Return the [x, y] coordinate for the center point of the cell that contains the specified text.  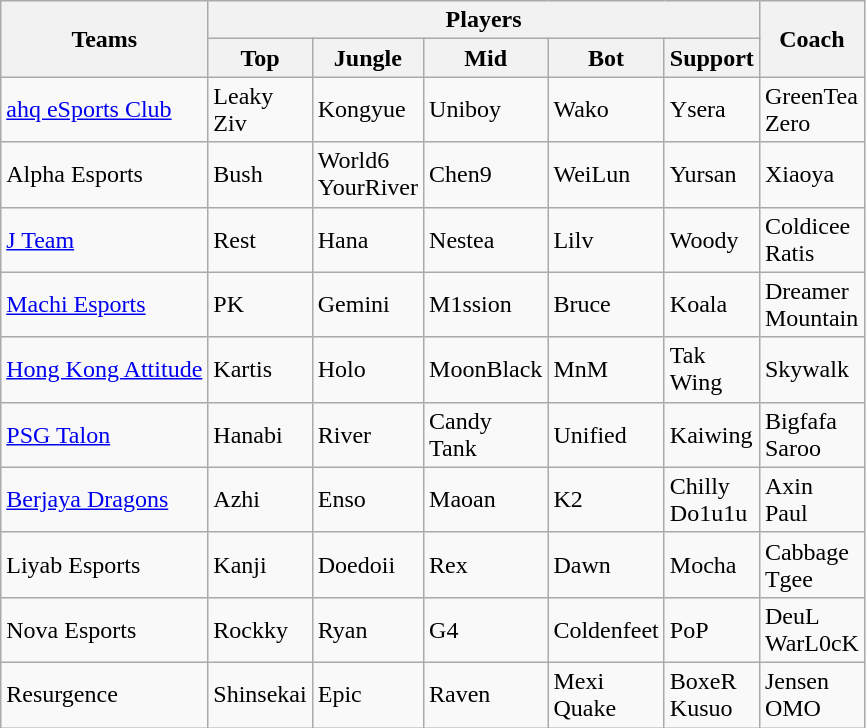
Kanji [260, 564]
Mid [486, 58]
Shinsekai [260, 694]
J Team [104, 240]
Bruce [606, 304]
G4 [486, 630]
Rockky [260, 630]
Mexi Quake [606, 694]
Epic [368, 694]
Dreamer Mountain [812, 304]
Azhi [260, 500]
BoxeR Kusuo [712, 694]
Teams [104, 39]
Liyab Esports [104, 564]
MnM [606, 370]
Coldicee Ratis [812, 240]
WeiLun [606, 174]
Raven [486, 694]
Maoan [486, 500]
Hana [368, 240]
Enso [368, 500]
Skywalk [812, 370]
Uniboy [486, 110]
Ryan [368, 630]
Chilly Do1u1u [712, 500]
Cabbage Tgee [812, 564]
Doedoii [368, 564]
Kartis [260, 370]
DeuL WarL0cK [812, 630]
Jungle [368, 58]
Ysera [712, 110]
World6 YourRiver [368, 174]
Koala [712, 304]
Bush [260, 174]
Berjaya Dragons [104, 500]
River [368, 434]
PoP [712, 630]
Nestea [486, 240]
Mocha [712, 564]
MoonBlack [486, 370]
Holo [368, 370]
Kongyue [368, 110]
Leaky Ziv [260, 110]
Kaiwing [712, 434]
Wako [606, 110]
PSG Talon [104, 434]
Players [484, 20]
Rex [486, 564]
Rest [260, 240]
Chen9 [486, 174]
M1ssion [486, 304]
Alpha Esports [104, 174]
Coach [812, 39]
ahq eSports Club [104, 110]
Coldenfeet [606, 630]
Gemini [368, 304]
Dawn [606, 564]
Jensen OMO [812, 694]
Bigfafa Saroo [812, 434]
Tak Wing [712, 370]
Axin Paul [812, 500]
Xiaoya [812, 174]
PK [260, 304]
Candy Tank [486, 434]
Hong Kong Attitude [104, 370]
Machi Esports [104, 304]
K2 [606, 500]
Hanabi [260, 434]
Top [260, 58]
Resurgence [104, 694]
GreenTea Zero [812, 110]
Woody [712, 240]
Nova Esports [104, 630]
Lilv [606, 240]
Bot [606, 58]
Unified [606, 434]
Support [712, 58]
Yursan [712, 174]
